Scan for the cell matching the given text and deliver its [X, Y] coordinate at center. 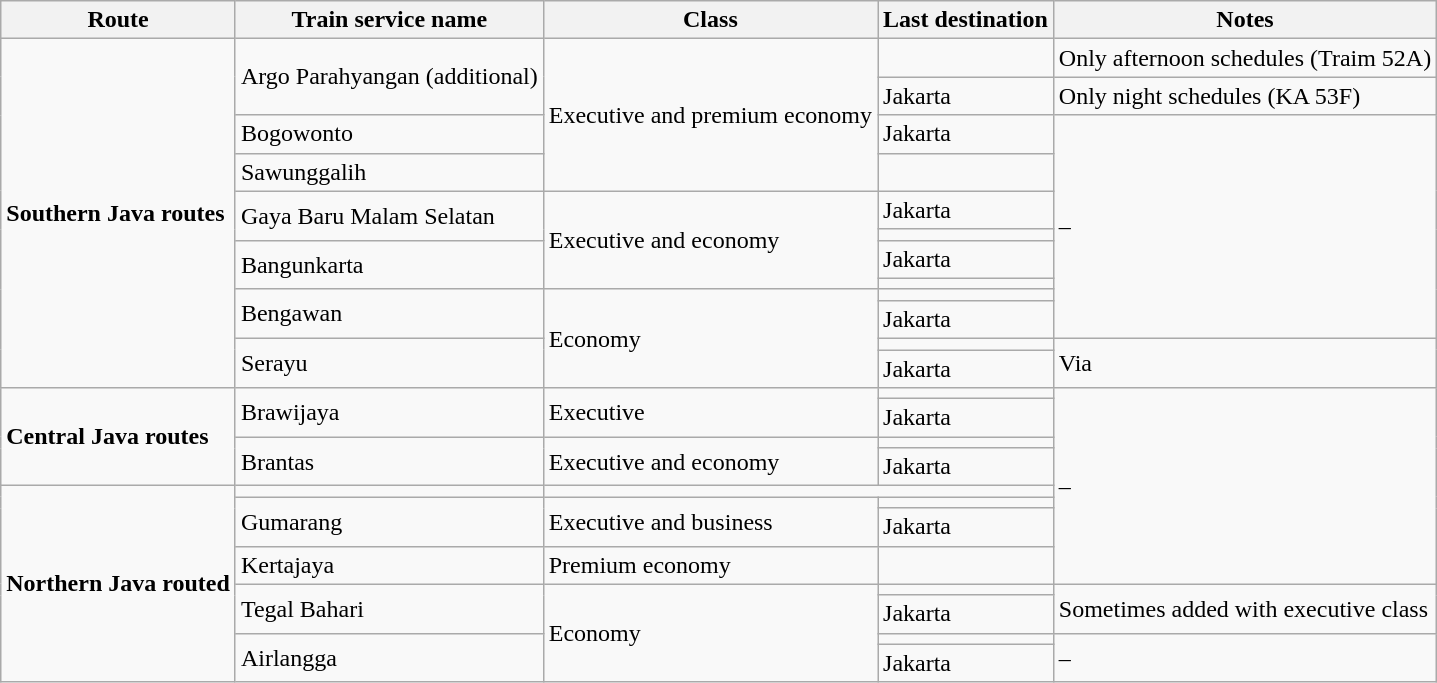
Southern Java routes [118, 214]
Serayu [389, 362]
Bogowonto [389, 134]
Bengawan [389, 314]
Kertajaya [389, 565]
Via [1244, 362]
Last destination [966, 20]
Central Java routes [118, 437]
Brawijaya [389, 412]
Bangunkarta [389, 264]
Notes [1244, 20]
Executive and premium economy [710, 115]
Only night schedules (KA 53F) [1244, 96]
Gumarang [389, 522]
Airlangga [389, 658]
Tegal Bahari [389, 608]
Train service name [389, 20]
Executive [710, 412]
Northern Java routed [118, 584]
Premium economy [710, 565]
Brantas [389, 462]
Executive and business [710, 522]
Sawunggalih [389, 172]
Argo Parahyangan (additional) [389, 77]
Class [710, 20]
Route [118, 20]
Only afternoon schedules (Traim 52A) [1244, 58]
Sometimes added with executive class [1244, 608]
Gaya Baru Malam Selatan [389, 216]
